From the cell containing the given text, extract its center point as [X, Y] coordinate. 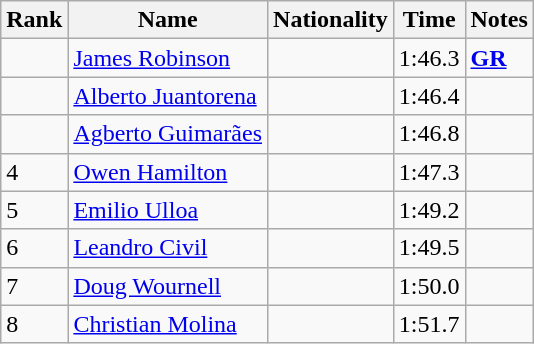
6 [34, 248]
1:46.8 [429, 134]
Doug Wournell [168, 286]
Name [168, 20]
5 [34, 210]
1:50.0 [429, 286]
James Robinson [168, 58]
7 [34, 286]
1:51.7 [429, 324]
Agberto Guimarães [168, 134]
1:46.3 [429, 58]
1:47.3 [429, 172]
Christian Molina [168, 324]
Time [429, 20]
Owen Hamilton [168, 172]
GR [499, 58]
Notes [499, 20]
Emilio Ulloa [168, 210]
8 [34, 324]
Leandro Civil [168, 248]
1:49.2 [429, 210]
4 [34, 172]
Rank [34, 20]
Nationality [331, 20]
Alberto Juantorena [168, 96]
1:49.5 [429, 248]
1:46.4 [429, 96]
